Return (X, Y) of the center of cell containing provided text 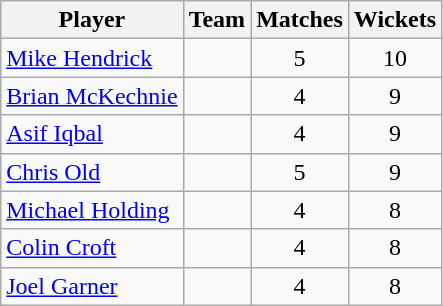
Mike Hendrick (92, 58)
Matches (300, 20)
Joel Garner (92, 286)
Team (217, 20)
Chris Old (92, 172)
Asif Iqbal (92, 134)
Player (92, 20)
10 (394, 58)
Michael Holding (92, 210)
Colin Croft (92, 248)
Brian McKechnie (92, 96)
Wickets (394, 20)
